For the text-containing cell, return its midpoint in (x, y) coordinate format. 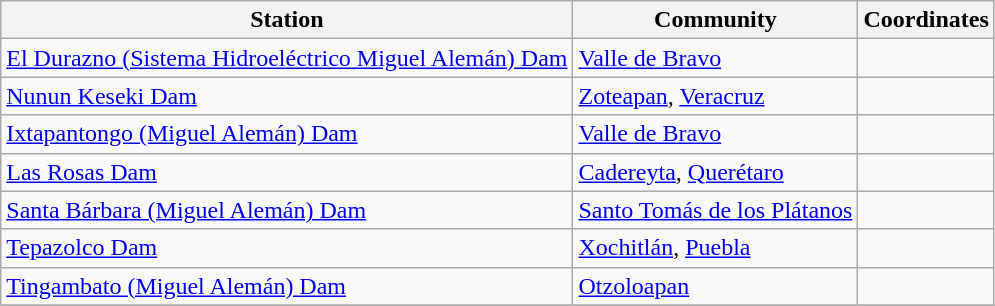
Otzoloapan (716, 286)
Cadereyta, Querétaro (716, 172)
Community (716, 20)
Ixtapantongo (Miguel Alemán) Dam (287, 134)
Coordinates (926, 20)
Zoteapan, Veracruz (716, 96)
Xochitlán, Puebla (716, 248)
Santo Tomás de los Plátanos (716, 210)
Tepazolco Dam (287, 248)
Tingambato (Miguel Alemán) Dam (287, 286)
El Durazno (Sistema Hidroeléctrico Miguel Alemán) Dam (287, 58)
Las Rosas Dam (287, 172)
Station (287, 20)
Santa Bárbara (Miguel Alemán) Dam (287, 210)
Nunun Keseki Dam (287, 96)
